From the cell containing the given text, extract its center point as [X, Y] coordinate. 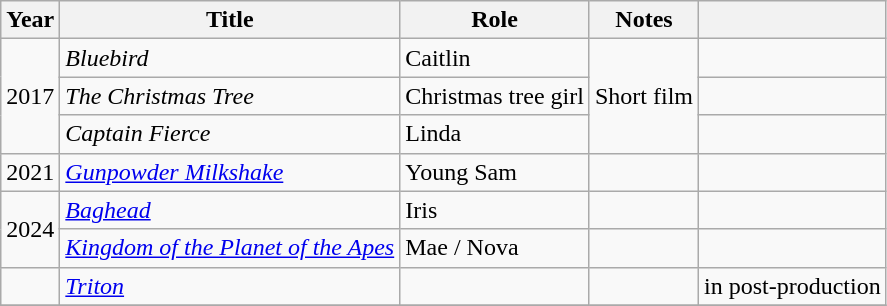
in post-production [793, 286]
Mae / Nova [495, 248]
Baghead [230, 210]
Kingdom of the Planet of the Apes [230, 248]
Short film [644, 96]
Gunpowder Milkshake [230, 172]
Young Sam [495, 172]
Christmas tree girl [495, 96]
Notes [644, 20]
Role [495, 20]
2021 [30, 172]
Captain Fierce [230, 134]
Title [230, 20]
Year [30, 20]
2017 [30, 96]
Bluebird [230, 58]
The Christmas Tree [230, 96]
Caitlin [495, 58]
Triton [230, 286]
Linda [495, 134]
2024 [30, 229]
Iris [495, 210]
